Output the (X, Y) coordinate of the center of the cell containing the given text.  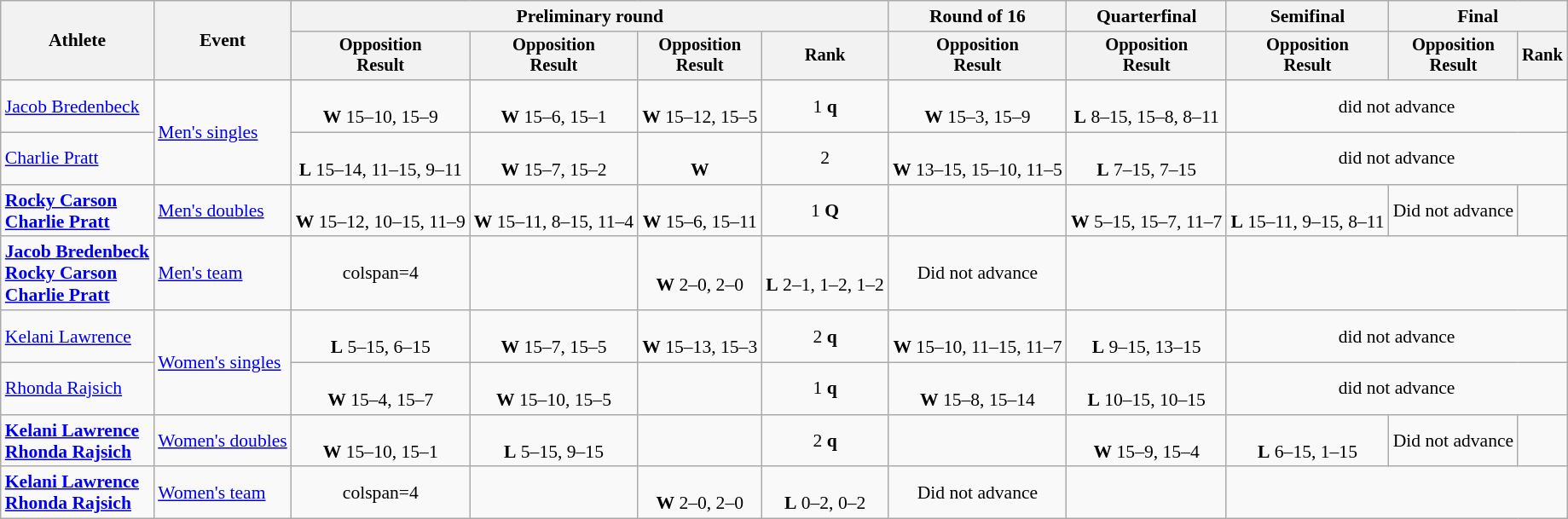
W 15–13, 15–3 (699, 336)
Quarterfinal (1146, 16)
Jacob Bredenbeck (77, 106)
Final (1478, 16)
L 15–11, 9–15, 8–11 (1307, 211)
Rocky CarsonCharlie Pratt (77, 211)
W 15–11, 8–15, 11–4 (554, 211)
W 15–3, 15–9 (977, 106)
W 15–7, 15–2 (554, 159)
W 15–9, 15–4 (1146, 441)
Athlete (77, 41)
W 15–6, 15–11 (699, 211)
2 (825, 159)
Men's team (223, 274)
W 5–15, 15–7, 11–7 (1146, 211)
L 6–15, 1–15 (1307, 441)
W 15–10, 15–5 (554, 389)
W (699, 159)
L 7–15, 7–15 (1146, 159)
W 15–10, 11–15, 11–7 (977, 336)
L 5–15, 9–15 (554, 441)
L 8–15, 15–8, 8–11 (1146, 106)
Kelani Lawrence (77, 336)
L 5–15, 6–15 (380, 336)
1 Q (825, 211)
W 15–4, 15–7 (380, 389)
Charlie Pratt (77, 159)
W 15–10, 15–9 (380, 106)
L 10–15, 10–15 (1146, 389)
Women's doubles (223, 441)
Semifinal (1307, 16)
Event (223, 41)
W 15–7, 15–5 (554, 336)
Men's doubles (223, 211)
L 15–14, 11–15, 9–11 (380, 159)
Rhonda Rajsich (77, 389)
Jacob BredenbeckRocky CarsonCharlie Pratt (77, 274)
W 15–10, 15–1 (380, 441)
W 15–6, 15–1 (554, 106)
Round of 16 (977, 16)
Men's singles (223, 132)
L 0–2, 0–2 (825, 493)
W 15–12, 10–15, 11–9 (380, 211)
L 9–15, 13–15 (1146, 336)
Preliminary round (590, 16)
W 15–12, 15–5 (699, 106)
Women's team (223, 493)
W 13–15, 15–10, 11–5 (977, 159)
W 15–8, 15–14 (977, 389)
L 2–1, 1–2, 1–2 (825, 274)
Women's singles (223, 362)
